Locate the cell with the specified text and output its (X, Y) center coordinate. 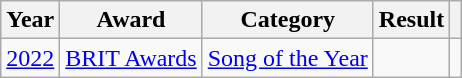
Year (30, 20)
Result (411, 20)
Song of the Year (288, 58)
2022 (30, 58)
Category (288, 20)
BRIT Awards (131, 58)
Award (131, 20)
